Search for the cell housing the specified text and yield its (x, y) center coordinate. 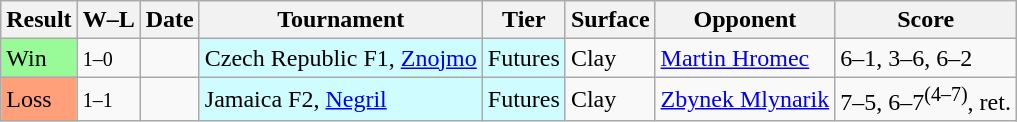
Opponent (745, 20)
Score (926, 20)
Date (170, 20)
Zbynek Mlynarik (745, 100)
Czech Republic F1, Znojmo (340, 58)
6–1, 3–6, 6–2 (926, 58)
Result (39, 20)
Martin Hromec (745, 58)
Win (39, 58)
Tier (524, 20)
Surface (610, 20)
Tournament (340, 20)
W–L (108, 20)
Jamaica F2, Negril (340, 100)
7–5, 6–7(4–7), ret. (926, 100)
Loss (39, 100)
1–0 (108, 58)
1–1 (108, 100)
